From the cell containing the given text, extract its center point as [x, y] coordinate. 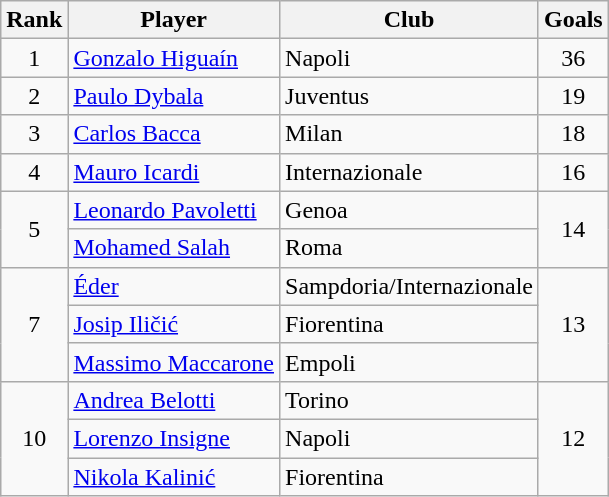
14 [573, 229]
Paulo Dybala [174, 96]
Roma [410, 248]
Rank [34, 20]
Player [174, 20]
1 [34, 58]
Empoli [410, 362]
Massimo Maccarone [174, 362]
Internazionale [410, 172]
19 [573, 96]
12 [573, 438]
Genoa [410, 210]
4 [34, 172]
2 [34, 96]
18 [573, 134]
Milan [410, 134]
Carlos Bacca [174, 134]
Josip Iličić [174, 324]
Mauro Icardi [174, 172]
Torino [410, 400]
Lorenzo Insigne [174, 438]
16 [573, 172]
3 [34, 134]
Éder [174, 286]
Club [410, 20]
Nikola Kalinić [174, 477]
7 [34, 324]
Juventus [410, 96]
Andrea Belotti [174, 400]
Sampdoria/Internazionale [410, 286]
5 [34, 229]
36 [573, 58]
Leonardo Pavoletti [174, 210]
Goals [573, 20]
Mohamed Salah [174, 248]
10 [34, 438]
13 [573, 324]
Gonzalo Higuaín [174, 58]
